Locate the cell with the specified text and output its [x, y] center coordinate. 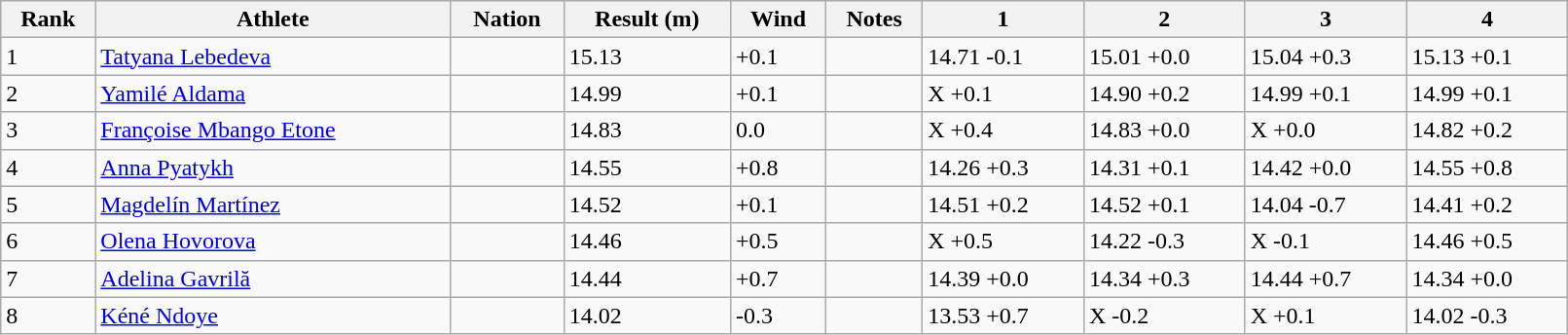
14.31 +0.1 [1164, 167]
8 [49, 316]
Rank [49, 19]
0.0 [778, 130]
14.04 -0.7 [1326, 205]
14.83 [646, 130]
15.01 +0.0 [1164, 56]
14.34 +0.0 [1487, 279]
14.46 +0.5 [1487, 242]
Kéné Ndoye [273, 316]
14.71 -0.1 [1003, 56]
7 [49, 279]
X +0.0 [1326, 130]
Anna Pyatykh [273, 167]
14.41 +0.2 [1487, 205]
14.34 +0.3 [1164, 279]
Result (m) [646, 19]
Françoise Mbango Etone [273, 130]
-0.3 [778, 316]
Athlete [273, 19]
Magdelín Martínez [273, 205]
+0.5 [778, 242]
Olena Hovorova [273, 242]
14.44 [646, 279]
14.99 [646, 93]
X -0.1 [1326, 242]
Yamilé Aldama [273, 93]
14.52 [646, 205]
6 [49, 242]
14.42 +0.0 [1326, 167]
Wind [778, 19]
14.83 +0.0 [1164, 130]
14.82 +0.2 [1487, 130]
14.46 [646, 242]
14.22 -0.3 [1164, 242]
Nation [507, 19]
14.90 +0.2 [1164, 93]
14.44 +0.7 [1326, 279]
14.02 -0.3 [1487, 316]
14.55 [646, 167]
5 [49, 205]
14.51 +0.2 [1003, 205]
15.13 +0.1 [1487, 56]
X +0.5 [1003, 242]
14.39 +0.0 [1003, 279]
X -0.2 [1164, 316]
14.02 [646, 316]
14.52 +0.1 [1164, 205]
15.04 +0.3 [1326, 56]
15.13 [646, 56]
X +0.4 [1003, 130]
+0.8 [778, 167]
14.55 +0.8 [1487, 167]
Adelina Gavrilă [273, 279]
Tatyana Lebedeva [273, 56]
+0.7 [778, 279]
13.53 +0.7 [1003, 316]
Notes [874, 19]
14.26 +0.3 [1003, 167]
